Output the [X, Y] coordinate of the center of the cell containing the given text.  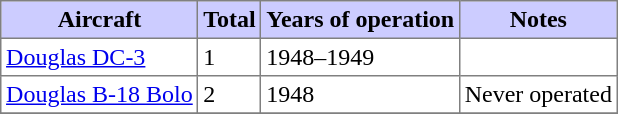
1948–1949 [360, 57]
1948 [360, 95]
Aircraft [100, 20]
Total [230, 20]
2 [230, 95]
Never operated [538, 95]
Douglas DC-3 [100, 57]
Douglas B-18 Bolo [100, 95]
1 [230, 57]
Notes [538, 20]
Years of operation [360, 20]
